Return the [x, y] coordinate for the center point of the cell that contains the specified text.  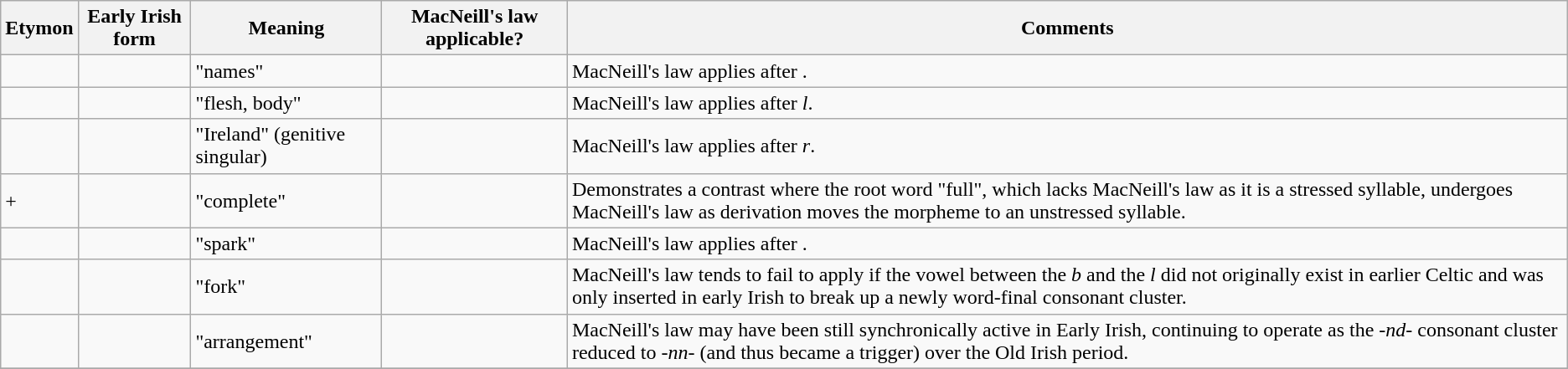
Comments [1067, 28]
MacNeill's law applicable? [475, 28]
MacNeill's law applies after l. [1067, 103]
Early Irish form [134, 28]
"names" [286, 71]
+ [39, 201]
"Ireland" (genitive singular) [286, 146]
Etymon [39, 28]
"complete" [286, 201]
"arrangement" [286, 341]
Meaning [286, 28]
"spark" [286, 243]
"fork" [286, 286]
"flesh, body" [286, 103]
MacNeill's law applies after r. [1067, 146]
